Determine the [x, y] coordinate at the center of the cell enclosing the given text.  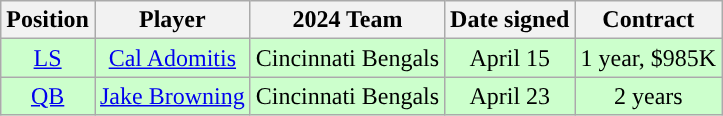
1 year, $985K [648, 58]
Date signed [510, 20]
LS [48, 58]
April 23 [510, 96]
Player [172, 20]
April 15 [510, 58]
Contract [648, 20]
Jake Browning [172, 96]
Cal Adomitis [172, 58]
Position [48, 20]
2 years [648, 96]
QB [48, 96]
2024 Team [347, 20]
